Identify which cell holds the provided text, then report its [x, y] central coordinate. 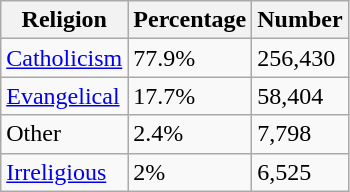
Irreligious [64, 172]
77.9% [190, 58]
Other [64, 134]
Evangelical [64, 96]
7,798 [300, 134]
58,404 [300, 96]
6,525 [300, 172]
2.4% [190, 134]
Religion [64, 20]
2% [190, 172]
256,430 [300, 58]
Catholicism [64, 58]
Number [300, 20]
Percentage [190, 20]
17.7% [190, 96]
